Scan for the cell matching the given text and deliver its [x, y] coordinate at center. 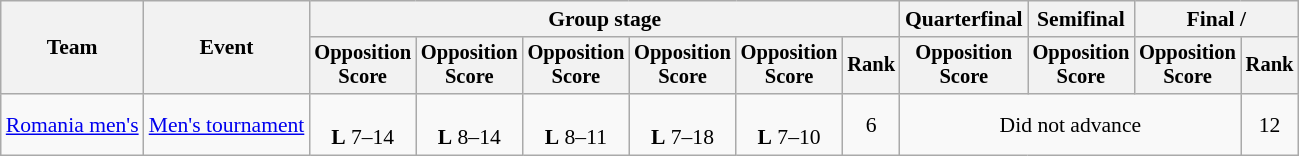
L 8–11 [576, 124]
L 7–10 [790, 124]
12 [1270, 124]
Semifinal [1082, 19]
Did not advance [1070, 124]
Group stage [604, 19]
Men's tournament [227, 124]
Event [227, 48]
L 7–14 [362, 124]
Romania men's [72, 124]
Quarterfinal [964, 19]
L 7–18 [682, 124]
Team [72, 48]
Final / [1216, 19]
L 8–14 [470, 124]
6 [871, 124]
